Return [x, y] of the center of cell containing provided text 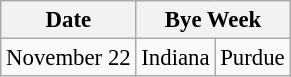
Bye Week [213, 20]
November 22 [68, 58]
Date [68, 20]
Indiana [176, 58]
Purdue [252, 58]
